Output the (X, Y) coordinate of the center of the cell containing the given text.  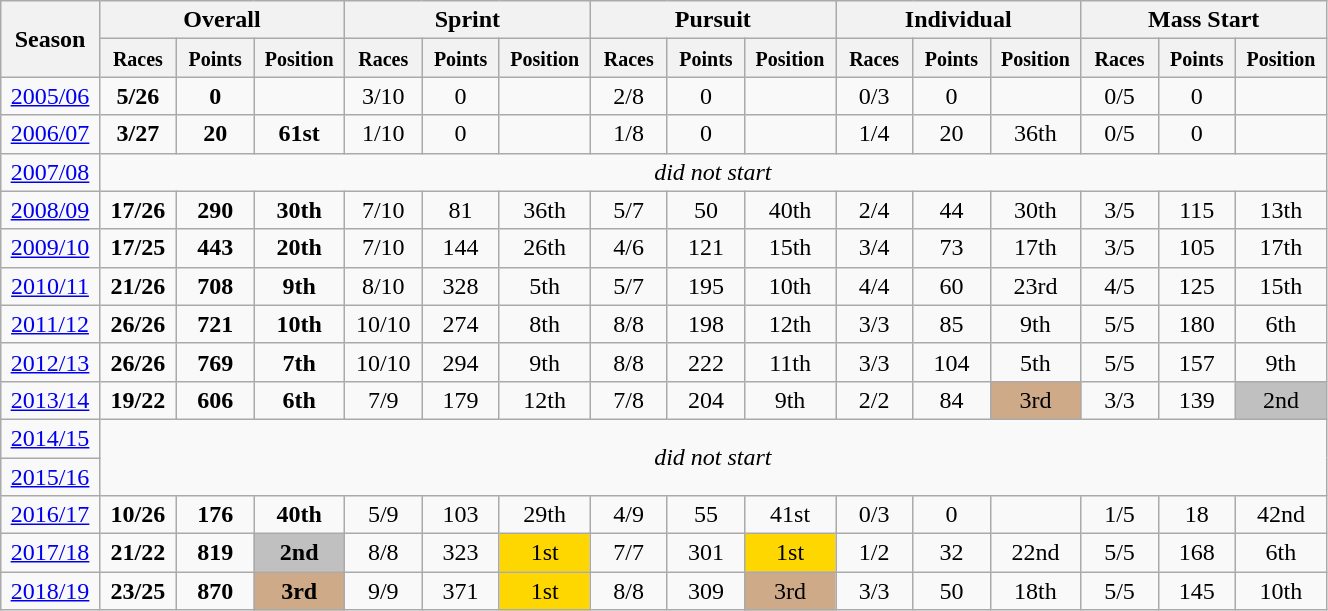
84 (952, 400)
328 (460, 286)
323 (460, 553)
42nd (1280, 515)
Season (50, 39)
443 (216, 248)
290 (216, 210)
60 (952, 286)
21/26 (138, 286)
4/9 (628, 515)
3/27 (138, 134)
21/22 (138, 553)
41st (790, 515)
Individual (958, 20)
294 (460, 362)
176 (216, 515)
55 (706, 515)
8/10 (384, 286)
Mass Start (1204, 20)
7/8 (628, 400)
204 (706, 400)
179 (460, 400)
32 (952, 553)
18th (1036, 591)
18 (1196, 515)
Overall (222, 20)
22nd (1036, 553)
105 (1196, 248)
2017/18 (50, 553)
73 (952, 248)
4/5 (1120, 286)
17/25 (138, 248)
222 (706, 362)
2006/07 (50, 134)
5/9 (384, 515)
2/2 (874, 400)
23/25 (138, 591)
10/26 (138, 515)
20th (300, 248)
1/8 (628, 134)
2012/13 (50, 362)
85 (952, 324)
3/10 (384, 96)
44 (952, 210)
2/4 (874, 210)
371 (460, 591)
7th (300, 362)
11th (790, 362)
157 (1196, 362)
769 (216, 362)
121 (706, 248)
104 (952, 362)
7/9 (384, 400)
81 (460, 210)
606 (216, 400)
3/4 (874, 248)
23rd (1036, 286)
2009/10 (50, 248)
195 (706, 286)
9/9 (384, 591)
19/22 (138, 400)
274 (460, 324)
8th (544, 324)
819 (216, 553)
2011/12 (50, 324)
870 (216, 591)
29th (544, 515)
26th (544, 248)
103 (460, 515)
198 (706, 324)
721 (216, 324)
13th (1280, 210)
2005/06 (50, 96)
2018/19 (50, 591)
145 (1196, 591)
1/4 (874, 134)
2008/09 (50, 210)
1/10 (384, 134)
2007/08 (50, 172)
301 (706, 553)
309 (706, 591)
1/2 (874, 553)
115 (1196, 210)
144 (460, 248)
2016/17 (50, 515)
4/6 (628, 248)
4/4 (874, 286)
2/8 (628, 96)
2013/14 (50, 400)
1/5 (1120, 515)
Pursuit (712, 20)
708 (216, 286)
61st (300, 134)
17/26 (138, 210)
139 (1196, 400)
2015/16 (50, 477)
7/7 (628, 553)
180 (1196, 324)
Sprint (468, 20)
168 (1196, 553)
2014/15 (50, 438)
5/26 (138, 96)
125 (1196, 286)
2010/11 (50, 286)
